Determine the (X, Y) coordinate at the center of the cell enclosing the given text.  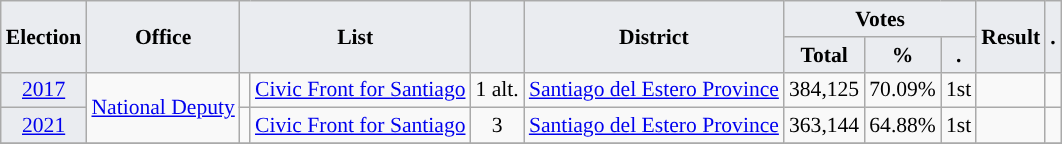
384,125 (824, 90)
National Deputy (162, 108)
Total (824, 55)
Votes (880, 19)
1 alt. (498, 90)
% (902, 55)
List (356, 36)
64.88% (902, 126)
2021 (44, 126)
3 (498, 126)
70.09% (902, 90)
2017 (44, 90)
Result (1010, 36)
Office (162, 36)
Election (44, 36)
363,144 (824, 126)
District (654, 36)
